Find where the given text appears and provide that cell's center as (x, y) coordinate. 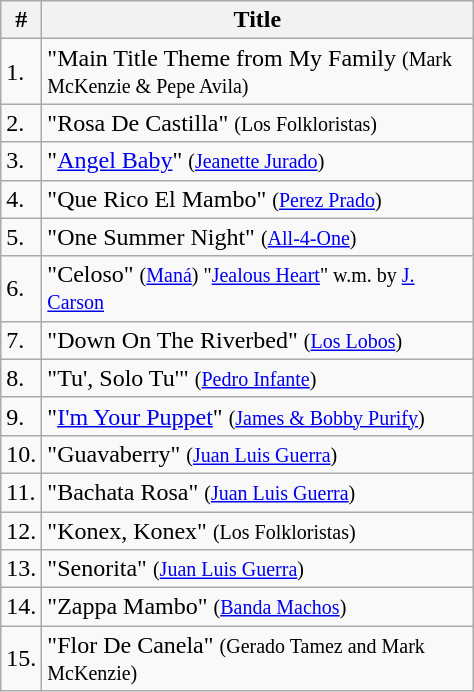
15. (22, 658)
"Angel Baby" (Jeanette Jurado) (258, 161)
"Flor De Canela" (Gerado Tamez and Mark McKenzie) (258, 658)
"Bachata Rosa" (Juan Luis Guerra) (258, 492)
9. (22, 416)
"Zappa Mambo" (Banda Machos) (258, 607)
"I'm Your Puppet" (James & Bobby Purify) (258, 416)
"Guavaberry" (Juan Luis Guerra) (258, 454)
12. (22, 531)
10. (22, 454)
4. (22, 199)
1. (22, 72)
6. (22, 288)
11. (22, 492)
"Senorita" (Juan Luis Guerra) (258, 569)
"Main Title Theme from My Family (Mark McKenzie & Pepe Avila) (258, 72)
Title (258, 20)
7. (22, 340)
"Celoso" (Maná) "Jealous Heart" w.m. by J. Carson (258, 288)
8. (22, 378)
14. (22, 607)
5. (22, 237)
2. (22, 123)
13. (22, 569)
# (22, 20)
"Konex, Konex" (Los Folkloristas) (258, 531)
"Rosa De Castilla" (Los Folkloristas) (258, 123)
3. (22, 161)
"Tu', Solo Tu'" (Pedro Infante) (258, 378)
"Down On The Riverbed" (Los Lobos) (258, 340)
"Que Rico El Mambo" (Perez Prado) (258, 199)
"One Summer Night" (All-4-One) (258, 237)
